Locate the cell with the specified text and output its [X, Y] center coordinate. 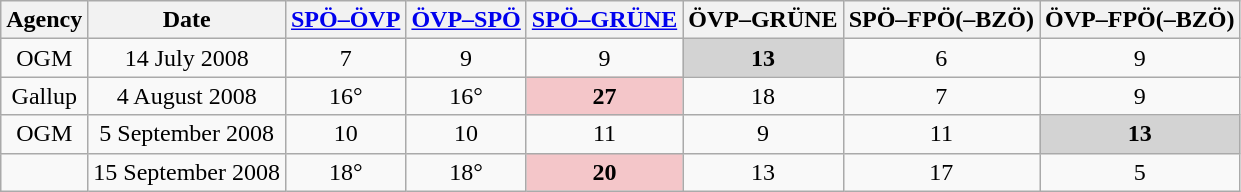
5 September 2008 [187, 134]
5 [1140, 172]
14 July 2008 [187, 58]
20 [604, 172]
Agency [44, 20]
17 [941, 172]
4 August 2008 [187, 96]
SPÖ–FPÖ(–BZÖ) [941, 20]
Date [187, 20]
15 September 2008 [187, 172]
27 [604, 96]
ÖVP–SPÖ [466, 20]
Gallup [44, 96]
SPÖ–ÖVP [345, 20]
ÖVP–FPÖ(–BZÖ) [1140, 20]
18 [763, 96]
6 [941, 58]
SPÖ–GRÜNE [604, 20]
ÖVP–GRÜNE [763, 20]
